Detect which cell encompasses the target text, then output its (x, y) center coordinate. 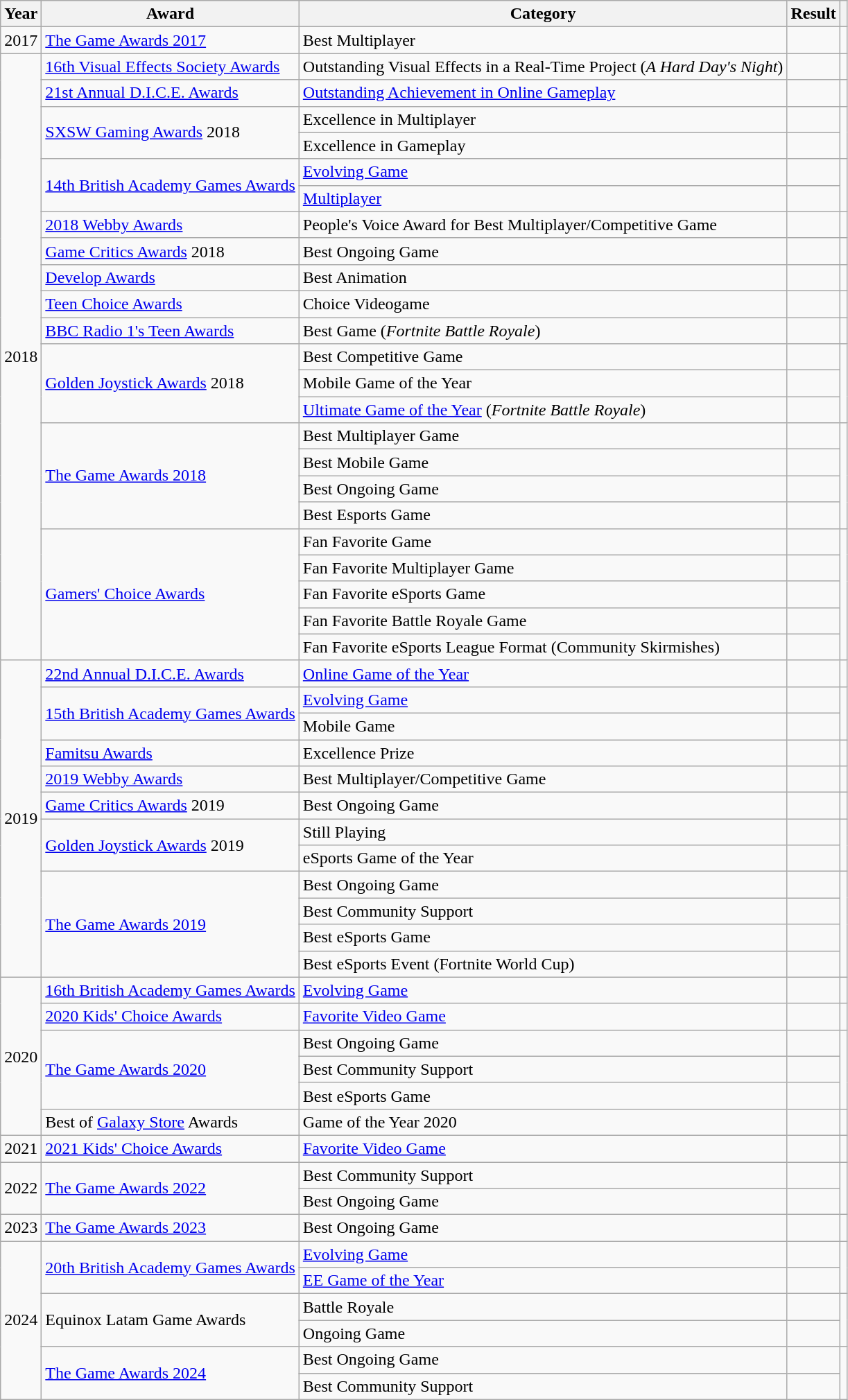
21st Annual D.I.C.E. Awards (171, 93)
Best Competitive Game (543, 357)
Golden Joystick Awards 2019 (171, 845)
2017 (21, 40)
Develop Awards (171, 277)
The Game Awards 2023 (171, 1228)
The Game Awards 2020 (171, 1069)
Category (543, 14)
2020 (21, 1056)
Teen Choice Awards (171, 304)
Excellence in Gameplay (543, 146)
Best Game (Fortnite Battle Royale) (543, 331)
2022 (21, 1189)
SXSW Gaming Awards 2018 (171, 132)
2019 (21, 818)
Famitsu Awards (171, 752)
2018 (21, 356)
eSports Game of the Year (543, 858)
20th British Academy Games Awards (171, 1268)
Best Multiplayer Game (543, 436)
Best of Galaxy Store Awards (171, 1122)
16th British Academy Games Awards (171, 990)
The Game Awards 2017 (171, 40)
2024 (21, 1320)
The Game Awards 2018 (171, 476)
Best Multiplayer (543, 40)
Outstanding Achievement in Online Gameplay (543, 93)
Game Critics Awards 2019 (171, 806)
EE Game of the Year (543, 1281)
Choice Videogame (543, 304)
Fan Favorite eSports League Format (Community Skirmishes) (543, 647)
Mobile Game (543, 726)
Game Critics Awards 2018 (171, 251)
2023 (21, 1228)
Ongoing Game (543, 1333)
Best Animation (543, 277)
Result (813, 14)
2019 Webby Awards (171, 779)
The Game Awards 2022 (171, 1189)
Fan Favorite Battle Royale Game (543, 621)
2021 Kids' Choice Awards (171, 1148)
Fan Favorite eSports Game (543, 594)
2020 Kids' Choice Awards (171, 1017)
Fan Favorite Game (543, 542)
BBC Radio 1's Teen Awards (171, 331)
22nd Annual D.I.C.E. Awards (171, 673)
Outstanding Visual Effects in a Real-Time Project (A Hard Day's Night) (543, 67)
Game of the Year 2020 (543, 1122)
The Game Awards 2024 (171, 1373)
Best Esports Game (543, 515)
Mobile Game of the Year (543, 383)
Best Mobile Game (543, 463)
Still Playing (543, 832)
2021 (21, 1148)
Excellence Prize (543, 752)
2018 Webby Awards (171, 225)
Golden Joystick Awards 2018 (171, 383)
Online Game of the Year (543, 673)
Best eSports Event (Fortnite World Cup) (543, 964)
Fan Favorite Multiplayer Game (543, 568)
Best Multiplayer/Competitive Game (543, 779)
The Game Awards 2019 (171, 924)
People's Voice Award for Best Multiplayer/Competitive Game (543, 225)
Award (171, 14)
16th Visual Effects Society Awards (171, 67)
Excellence in Multiplayer (543, 119)
Year (21, 14)
Ultimate Game of the Year (Fortnite Battle Royale) (543, 410)
Equinox Latam Game Awards (171, 1320)
Battle Royale (543, 1307)
Gamers' Choice Awards (171, 594)
Multiplayer (543, 198)
15th British Academy Games Awards (171, 713)
14th British Academy Games Awards (171, 185)
